Locate the cell with the specified text and output its [X, Y] center coordinate. 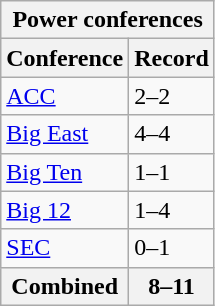
ACC [65, 96]
1–1 [172, 172]
2–2 [172, 96]
Big East [65, 134]
SEC [65, 248]
Big Ten [65, 172]
0–1 [172, 248]
Conference [65, 58]
Power conferences [108, 20]
Record [172, 58]
Combined [65, 286]
4–4 [172, 134]
8–11 [172, 286]
1–4 [172, 210]
Big 12 [65, 210]
